Identify which cell holds the provided text, then report its (x, y) central coordinate. 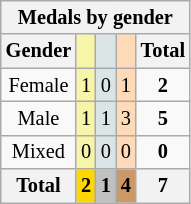
5 (163, 118)
Mixed (38, 152)
3 (126, 118)
Male (38, 118)
Female (38, 85)
Medals by gender (96, 17)
7 (163, 186)
Gender (38, 51)
4 (126, 186)
